Output the [x, y] coordinate of the center of the cell containing the given text.  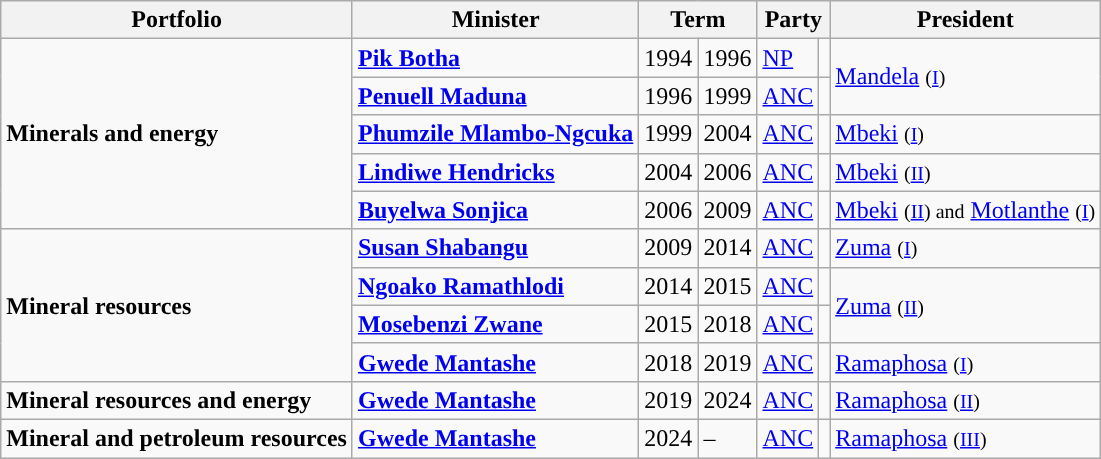
Mandela (I) [966, 77]
Portfolio [177, 20]
Mosebenzi Zwane [495, 324]
1994 [668, 58]
Mbeki (I) [966, 134]
Minister [495, 20]
– [728, 438]
Penuell Maduna [495, 96]
Buyelwa Sonjica [495, 210]
Ramaphosa (II) [966, 400]
Mineral resources and energy [177, 400]
President [966, 20]
Party [794, 20]
Ngoako Ramathlodi [495, 286]
Term [698, 20]
Minerals and energy [177, 134]
Mbeki (II) [966, 172]
Zuma (II) [966, 305]
Mbeki (II) and Motlanthe (I) [966, 210]
Mineral and petroleum resources [177, 438]
Mineral resources [177, 305]
Ramaphosa (III) [966, 438]
Susan Shabangu [495, 248]
Pik Botha [495, 58]
Lindiwe Hendricks [495, 172]
Zuma (I) [966, 248]
Ramaphosa (I) [966, 362]
NP [788, 58]
Phumzile Mlambo-Ngcuka [495, 134]
